Search for the cell housing the specified text and yield its [X, Y] center coordinate. 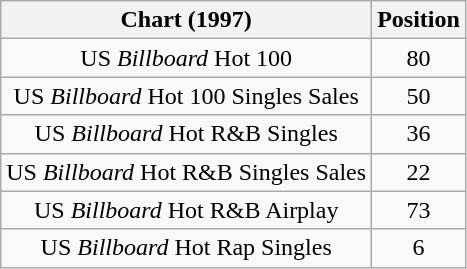
73 [419, 210]
22 [419, 172]
US Billboard Hot 100 [186, 58]
36 [419, 134]
US Billboard Hot R&B Airplay [186, 210]
US Billboard Hot R&B Singles [186, 134]
Chart (1997) [186, 20]
50 [419, 96]
US Billboard Hot Rap Singles [186, 248]
US Billboard Hot R&B Singles Sales [186, 172]
6 [419, 248]
US Billboard Hot 100 Singles Sales [186, 96]
80 [419, 58]
Position [419, 20]
